Detect which cell encompasses the target text, then output its (x, y) center coordinate. 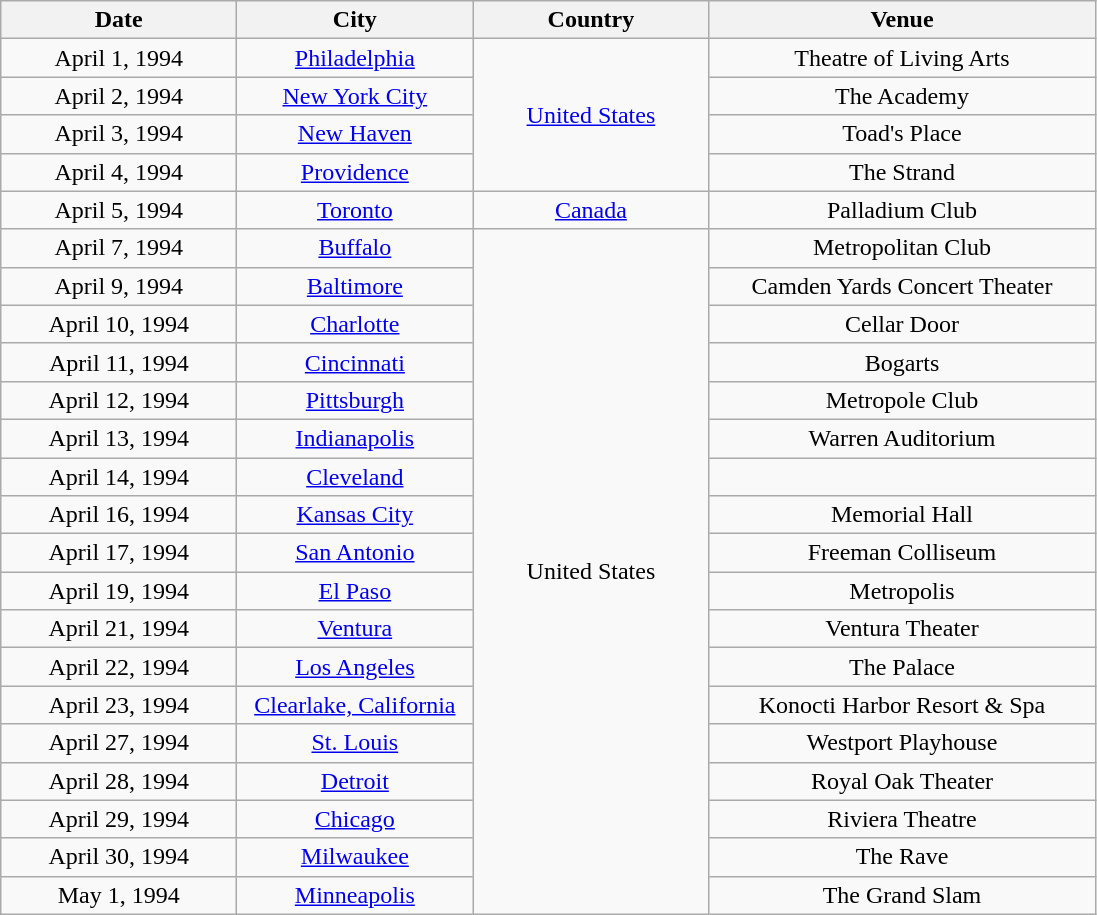
Baltimore (355, 286)
Philadelphia (355, 58)
Theatre of Living Arts (902, 58)
April 19, 1994 (119, 591)
The Palace (902, 667)
April 29, 1994 (119, 819)
Providence (355, 172)
Detroit (355, 781)
Westport Playhouse (902, 743)
Toad's Place (902, 134)
April 23, 1994 (119, 705)
Charlotte (355, 324)
Pittsburgh (355, 400)
Ventura (355, 629)
Memorial Hall (902, 515)
April 17, 1994 (119, 553)
Warren Auditorium (902, 438)
St. Louis (355, 743)
Country (591, 20)
Los Angeles (355, 667)
April 12, 1994 (119, 400)
Date (119, 20)
San Antonio (355, 553)
Metropolitan Club (902, 248)
Buffalo (355, 248)
New York City (355, 96)
April 2, 1994 (119, 96)
April 1, 1994 (119, 58)
Cleveland (355, 477)
Metropolis (902, 591)
Minneapolis (355, 895)
April 21, 1994 (119, 629)
April 3, 1994 (119, 134)
The Grand Slam (902, 895)
April 14, 1994 (119, 477)
Camden Yards Concert Theater (902, 286)
April 9, 1994 (119, 286)
Cellar Door (902, 324)
April 27, 1994 (119, 743)
Chicago (355, 819)
April 16, 1994 (119, 515)
Clearlake, California (355, 705)
Toronto (355, 210)
April 4, 1994 (119, 172)
Royal Oak Theater (902, 781)
Cincinnati (355, 362)
City (355, 20)
Freeman Colliseum (902, 553)
April 30, 1994 (119, 857)
April 22, 1994 (119, 667)
April 7, 1994 (119, 248)
The Strand (902, 172)
April 5, 1994 (119, 210)
Konocti Harbor Resort & Spa (902, 705)
El Paso (355, 591)
April 10, 1994 (119, 324)
Palladium Club (902, 210)
The Academy (902, 96)
Canada (591, 210)
New Haven (355, 134)
May 1, 1994 (119, 895)
Milwaukee (355, 857)
The Rave (902, 857)
Kansas City (355, 515)
Riviera Theatre (902, 819)
Indianapolis (355, 438)
April 11, 1994 (119, 362)
April 28, 1994 (119, 781)
Bogarts (902, 362)
Metropole Club (902, 400)
Venue (902, 20)
Ventura Theater (902, 629)
April 13, 1994 (119, 438)
